Provide the [X, Y] coordinate of the cell's center where the given text is located.  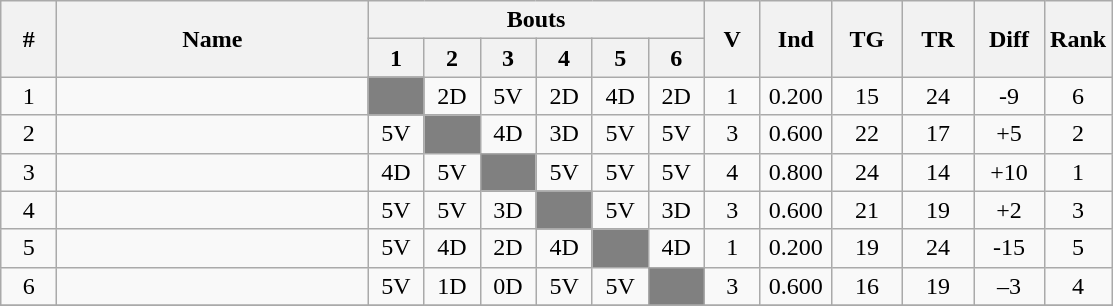
Diff [1010, 39]
16 [866, 286]
22 [866, 134]
Ind [796, 39]
V [732, 39]
–3 [1010, 286]
TR [938, 39]
0.800 [796, 172]
Bouts [536, 20]
+2 [1010, 210]
0D [508, 286]
-15 [1010, 248]
-9 [1010, 96]
1D [452, 286]
+5 [1010, 134]
TG [866, 39]
+10 [1010, 172]
Rank [1078, 39]
15 [866, 96]
14 [938, 172]
Name [212, 39]
17 [938, 134]
21 [866, 210]
# [29, 39]
